Output the [x, y] coordinate of the center of the cell containing the given text.  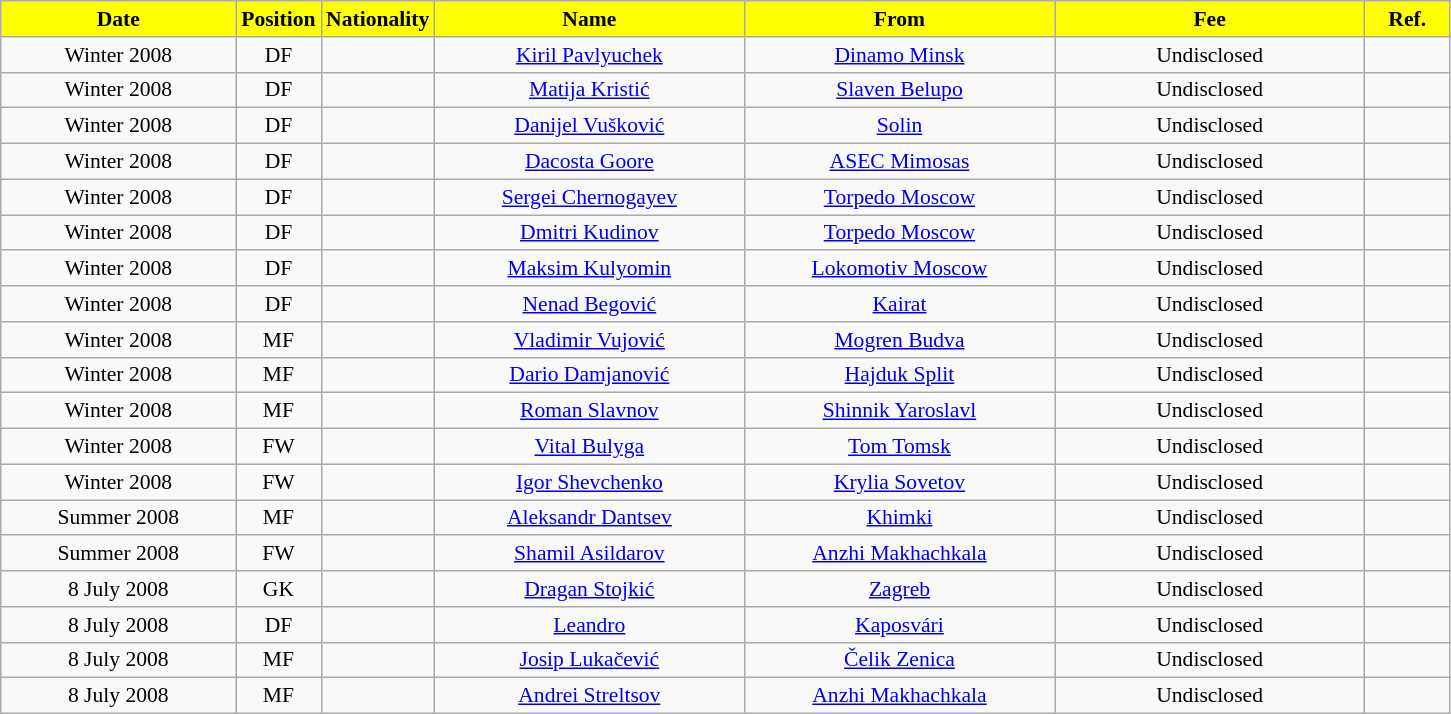
Shamil Asildarov [589, 554]
Aleksandr Dantsev [589, 518]
Zagreb [899, 589]
Fee [1210, 19]
Nationality [378, 19]
Danijel Vušković [589, 126]
Andrei Streltsov [589, 696]
Matija Kristić [589, 90]
Sergei Chernogayev [589, 197]
Tom Tomsk [899, 447]
Dinamo Minsk [899, 55]
Igor Shevchenko [589, 482]
Roman Slavnov [589, 411]
Nenad Begović [589, 304]
Kiril Pavlyuchek [589, 55]
Dmitri Kudinov [589, 233]
Kairat [899, 304]
Josip Lukačević [589, 660]
Leandro [589, 625]
Čelik Zenica [899, 660]
Lokomotiv Moscow [899, 269]
From [899, 19]
Dacosta Goore [589, 162]
GK [278, 589]
Dario Damjanović [589, 375]
Solin [899, 126]
Slaven Belupo [899, 90]
Krylia Sovetov [899, 482]
Name [589, 19]
Kaposvári [899, 625]
Ref. [1408, 19]
Hajduk Split [899, 375]
ASEC Mimosas [899, 162]
Maksim Kulyomin [589, 269]
Vladimir Vujović [589, 340]
Khimki [899, 518]
Dragan Stojkić [589, 589]
Date [118, 19]
Position [278, 19]
Vital Bulyga [589, 447]
Mogren Budva [899, 340]
Shinnik Yaroslavl [899, 411]
